Determine the (x, y) coordinate at the center of the cell enclosing the given text.  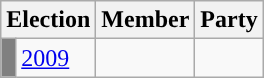
Party (229, 20)
Member (146, 20)
2009 (56, 58)
Election (48, 20)
